Detect which cell encompasses the target text, then output its [x, y] center coordinate. 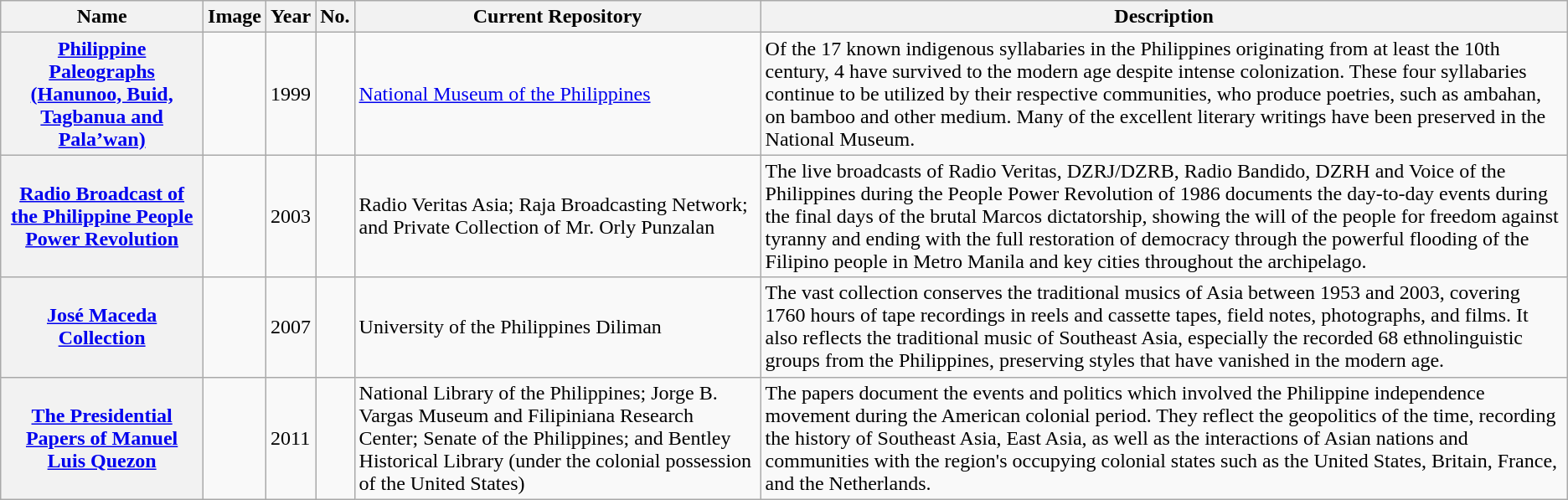
Image [235, 17]
Year [291, 17]
The Presidential Papers of Manuel Luis Quezon [102, 438]
Description [1164, 17]
No. [335, 17]
Name [102, 17]
Current Repository [558, 17]
Radio Veritas Asia; Raja Broadcasting Network; and Private Collection of Mr. Orly Punzalan [558, 216]
Radio Broadcast of the Philippine People Power Revolution [102, 216]
1999 [291, 94]
Philippine Paleographs (Hanunoo, Buid, Tagbanua and Pala’wan) [102, 94]
2007 [291, 327]
2003 [291, 216]
National Museum of the Philippines [558, 94]
2011 [291, 438]
José Maceda Collection [102, 327]
University of the Philippines Diliman [558, 327]
